Return [X, Y] of the center of cell containing provided text 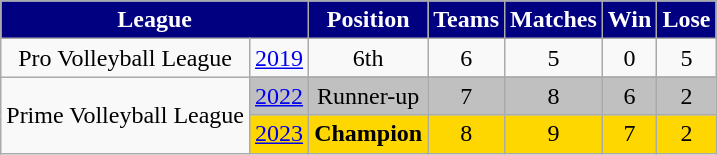
0 [630, 58]
Win [630, 20]
Runner-up [368, 96]
2019 [280, 58]
6th [368, 58]
9 [554, 134]
Champion [368, 134]
Matches [554, 20]
Teams [466, 20]
League [155, 20]
2022 [280, 96]
Position [368, 20]
2023 [280, 134]
Pro Volleyball League [126, 58]
Prime Volleyball League [126, 115]
Lose [686, 20]
